Provide the [x, y] coordinate of the cell's center where the given text is located.  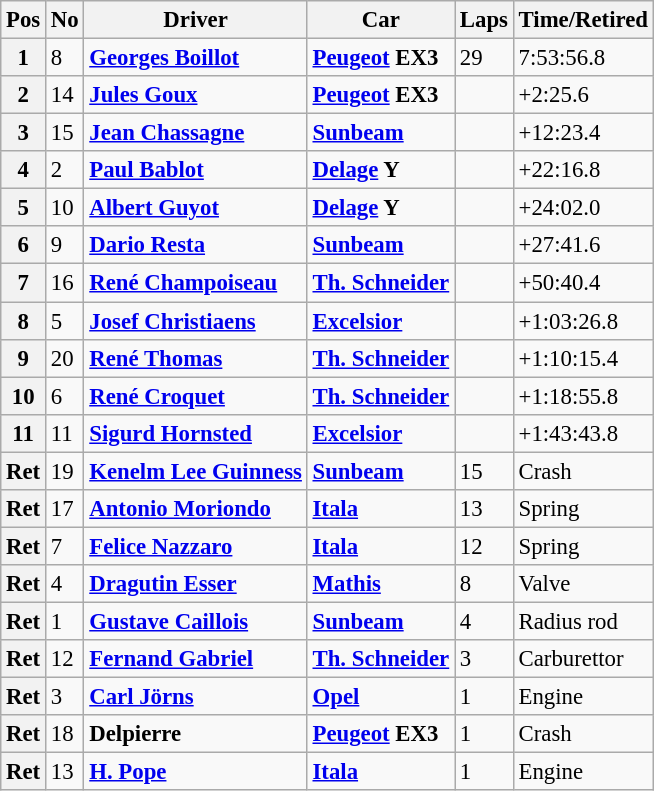
Opel [380, 697]
H. Pope [196, 772]
+1:18:55.8 [583, 396]
+1:43:43.8 [583, 433]
Carl Jörns [196, 697]
Dragutin Esser [196, 584]
20 [65, 358]
Jean Chassagne [196, 133]
19 [65, 471]
Mathis [380, 584]
Josef Christiaens [196, 321]
+50:40.4 [583, 283]
17 [65, 509]
Jules Goux [196, 95]
René Thomas [196, 358]
Car [380, 20]
+24:02.0 [583, 208]
+27:41.6 [583, 245]
+2:25.6 [583, 95]
Paul Bablot [196, 170]
Felice Nazzaro [196, 546]
+12:23.4 [583, 133]
+1:03:26.8 [583, 321]
Fernand Gabriel [196, 659]
18 [65, 734]
+1:10:15.4 [583, 358]
Laps [484, 20]
Radius rod [583, 621]
Sigurd Hornsted [196, 433]
Antonio Moriondo [196, 509]
Carburettor [583, 659]
14 [65, 95]
Driver [196, 20]
Time/Retired [583, 20]
Georges Boillot [196, 58]
Gustave Caillois [196, 621]
No [65, 20]
Kenelm Lee Guinness [196, 471]
Valve [583, 584]
René Champoiseau [196, 283]
7:53:56.8 [583, 58]
29 [484, 58]
16 [65, 283]
Pos [24, 20]
Dario Resta [196, 245]
+22:16.8 [583, 170]
René Croquet [196, 396]
Delpierre [196, 734]
Albert Guyot [196, 208]
